Return the (x, y) coordinate for the center point of the cell that contains the specified text.  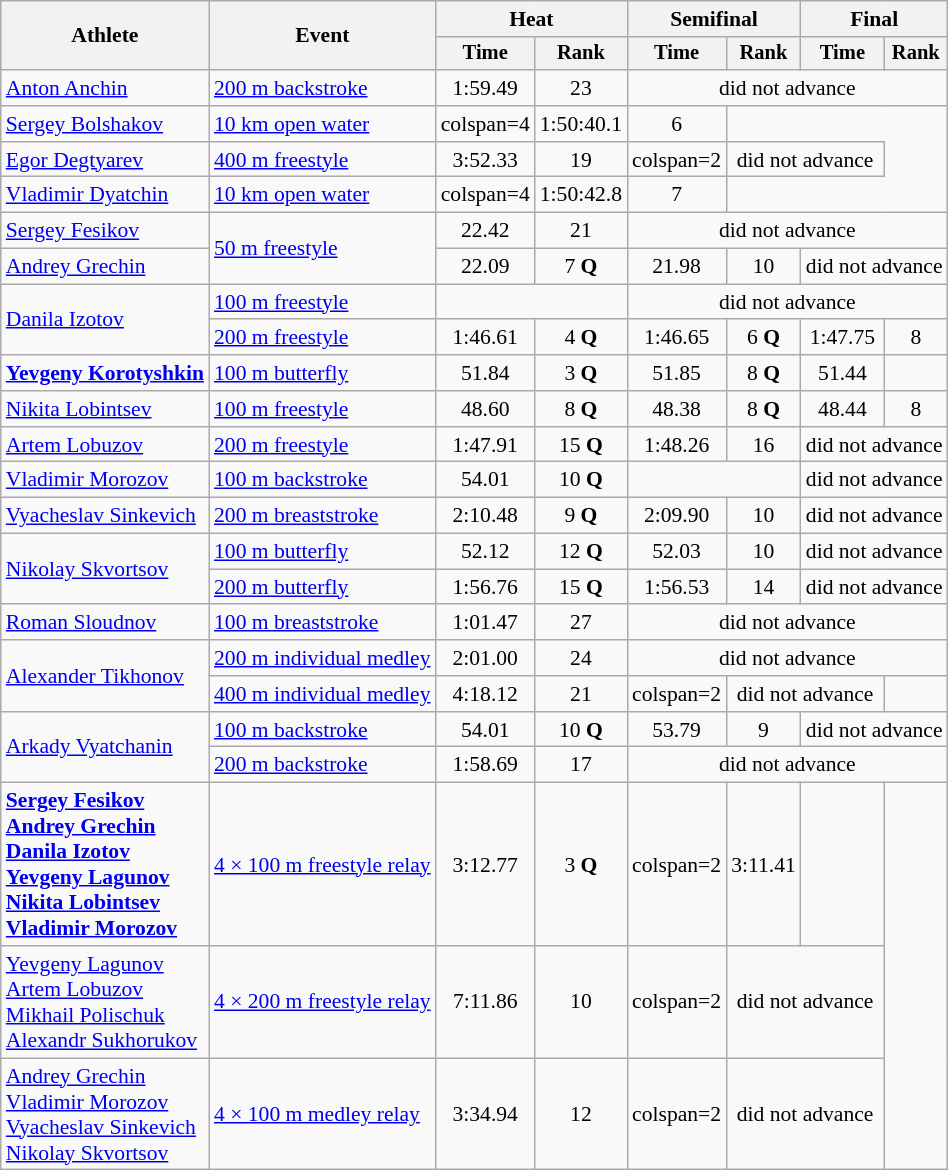
Alexander Tikhonov (105, 676)
2:01.00 (486, 658)
16 (764, 445)
1:46.61 (486, 338)
52.12 (486, 552)
9 (764, 730)
51.44 (842, 373)
1:56.53 (676, 587)
4 × 100 m medley relay (322, 1114)
Vladimir Morozov (105, 480)
200 m breaststroke (322, 516)
51.85 (676, 373)
12 Q (581, 552)
2:10.48 (486, 516)
1:50:40.1 (581, 124)
Andrey Grechin (105, 267)
Artem Lobuzov (105, 445)
Heat (532, 19)
Sergey Bolshakov (105, 124)
Yevgeny Korotyshkin (105, 373)
Nikita Lobintsev (105, 409)
Vladimir Dyatchin (105, 195)
7 (676, 195)
200 m butterfly (322, 587)
19 (581, 160)
17 (581, 765)
4 × 100 m freestyle relay (322, 864)
1:47.75 (842, 338)
6 (676, 124)
3:11.41 (764, 864)
22.09 (486, 267)
6 Q (764, 338)
14 (764, 587)
Roman Sloudnov (105, 623)
48.44 (842, 409)
Nikolay Skvortsov (105, 570)
1:01.47 (486, 623)
48.60 (486, 409)
Event (322, 36)
7 Q (581, 267)
Athlete (105, 36)
52.03 (676, 552)
Sergey FesikovAndrey GrechinDanila IzotovYevgeny LagunovNikita LobintsevVladimir Morozov (105, 864)
4:18.12 (486, 694)
1:46.65 (676, 338)
24 (581, 658)
50 m freestyle (322, 248)
Vyacheslav Sinkevich (105, 516)
3:12.77 (486, 864)
7:11.86 (486, 1002)
22.42 (486, 231)
3:52.33 (486, 160)
Egor Degtyarev (105, 160)
Arkady Vyatchanin (105, 748)
1:56.76 (486, 587)
Sergey Fesikov (105, 231)
48.38 (676, 409)
Semifinal (714, 19)
27 (581, 623)
3:34.94 (486, 1114)
1:59.49 (486, 88)
Danila Izotov (105, 320)
12 (581, 1114)
21.98 (676, 267)
100 m breaststroke (322, 623)
Andrey GrechinVladimir MorozovVyacheslav SinkevichNikolay Skvortsov (105, 1114)
1:48.26 (676, 445)
51.84 (486, 373)
200 m individual medley (322, 658)
400 m freestyle (322, 160)
Yevgeny LagunovArtem LobuzovMikhail PolischukAlexandr Sukhorukov (105, 1002)
Final (874, 19)
4 Q (581, 338)
Anton Anchin (105, 88)
9 Q (581, 516)
4 × 200 m freestyle relay (322, 1002)
1:47.91 (486, 445)
1:50:42.8 (581, 195)
2:09.90 (676, 516)
53.79 (676, 730)
1:58.69 (486, 765)
400 m individual medley (322, 694)
23 (581, 88)
